Pinpoint the cell where the given text exists, returning its (X, Y) midpoint coordinate. 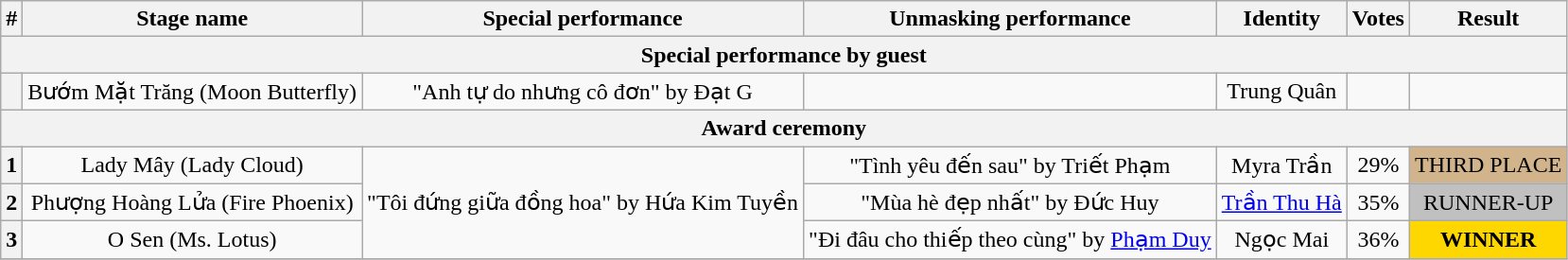
Result (1488, 19)
2 (11, 202)
Ngọc Mai (1281, 240)
Phượng Hoàng Lửa (Fire Phoenix) (193, 202)
"Đi đâu cho thiếp theo cùng" by Phạm Duy (1010, 240)
36% (1378, 240)
# (11, 19)
Stage name (193, 19)
"Anh tự do nhưng cô đơn" by Đạt G (583, 92)
35% (1378, 202)
"Mùa hè đẹp nhất" by Đức Huy (1010, 202)
3 (11, 240)
"Tình yêu đến sau" by Triết Phạm (1010, 165)
1 (11, 165)
Bướm Mặt Trăng (Moon Butterfly) (193, 92)
Lady Mây (Lady Cloud) (193, 165)
Identity (1281, 19)
RUNNER-UP (1488, 202)
O Sen (Ms. Lotus) (193, 240)
Special performance by guest (784, 55)
29% (1378, 165)
WINNER (1488, 240)
THIRD PLACE (1488, 165)
Trần Thu Hà (1281, 202)
Award ceremony (784, 128)
Unmasking performance (1010, 19)
Myra Trần (1281, 165)
Votes (1378, 19)
Trung Quân (1281, 92)
"Tôi đứng giữa đồng hoa" by Hứa Kim Tuyền (583, 202)
Special performance (583, 19)
